Search for the cell housing the specified text and yield its [X, Y] center coordinate. 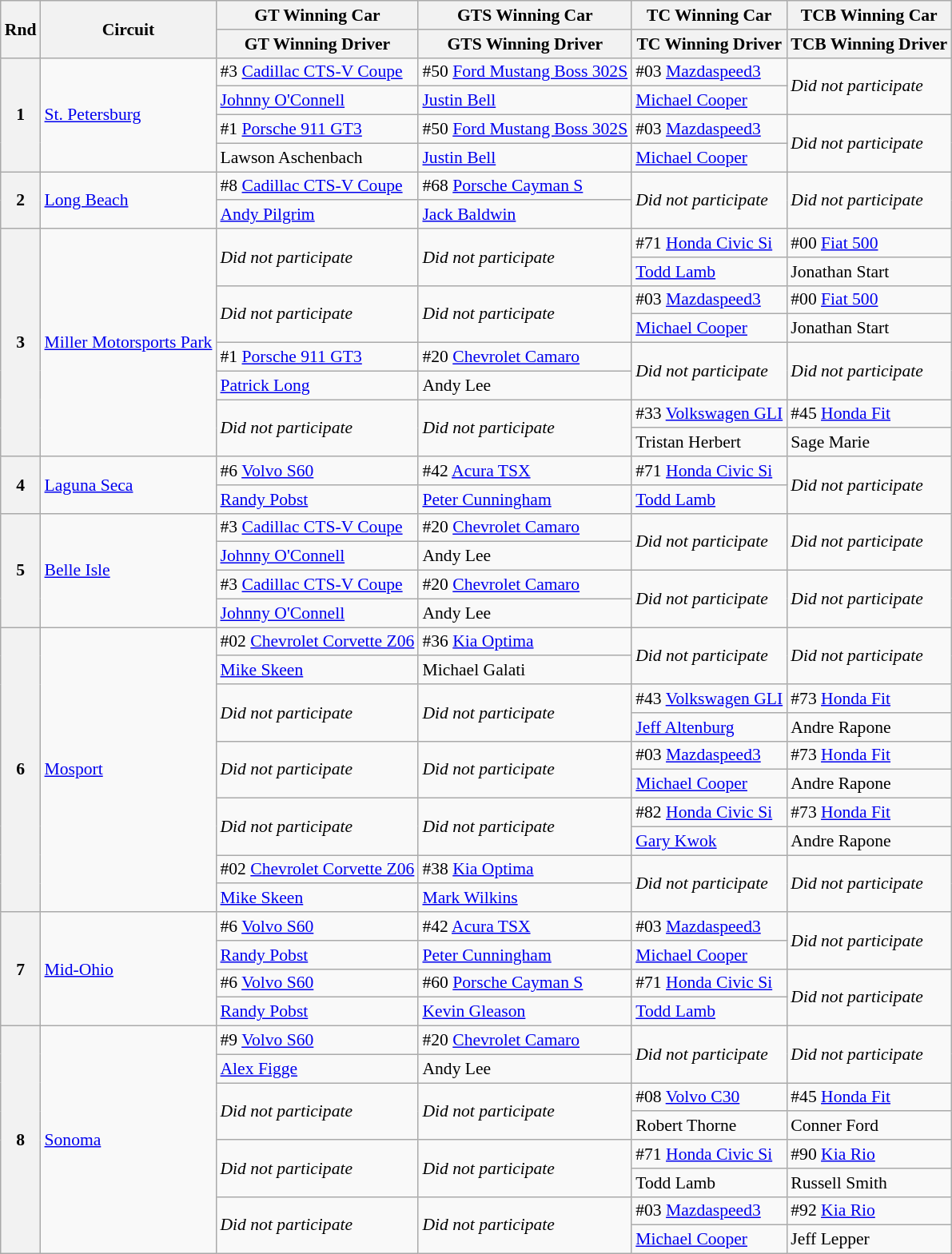
Jeff Altenburg [709, 727]
Circuit [128, 29]
#43 Volkswagen GLI [709, 699]
#60 Porsche Cayman S [524, 983]
Sonoma [128, 1140]
GT Winning Car [317, 15]
#92 Kia Rio [869, 1211]
TC Winning Car [709, 15]
Long Beach [128, 200]
Laguna Seca [128, 484]
Kevin Gleason [524, 1012]
GTS Winning Driver [524, 44]
#38 Kia Optima [524, 870]
#82 Honda Civic Si [709, 813]
#9 Volvo S60 [317, 1041]
Patrick Long [317, 385]
Lawson Aschenbach [317, 157]
TCB Winning Car [869, 15]
Rnd [21, 29]
Sage Marie [869, 443]
Mid-Ohio [128, 969]
Jack Baldwin [524, 215]
6 [21, 770]
#90 Kia Rio [869, 1154]
GTS Winning Car [524, 15]
Robert Thorne [709, 1126]
Mark Wilkins [524, 898]
4 [21, 484]
TCB Winning Driver [869, 44]
7 [21, 969]
Tristan Herbert [709, 443]
Mosport [128, 770]
GT Winning Driver [317, 44]
Belle Isle [128, 570]
#8 Cadillac CTS-V Coupe [317, 186]
#36 Kia Optima [524, 642]
5 [21, 570]
TC Winning Driver [709, 44]
3 [21, 342]
Michael Galati [524, 671]
Andy Pilgrim [317, 215]
Miller Motorsports Park [128, 342]
1 [21, 114]
#68 Porsche Cayman S [524, 186]
#08 Volvo C30 [709, 1097]
Conner Ford [869, 1126]
#33 Volkswagen GLI [709, 414]
Alex Figge [317, 1069]
Russell Smith [869, 1183]
Jeff Lepper [869, 1240]
2 [21, 200]
Gary Kwok [709, 841]
St. Petersburg [128, 114]
8 [21, 1140]
